For the text-containing cell, return its midpoint in [x, y] coordinate format. 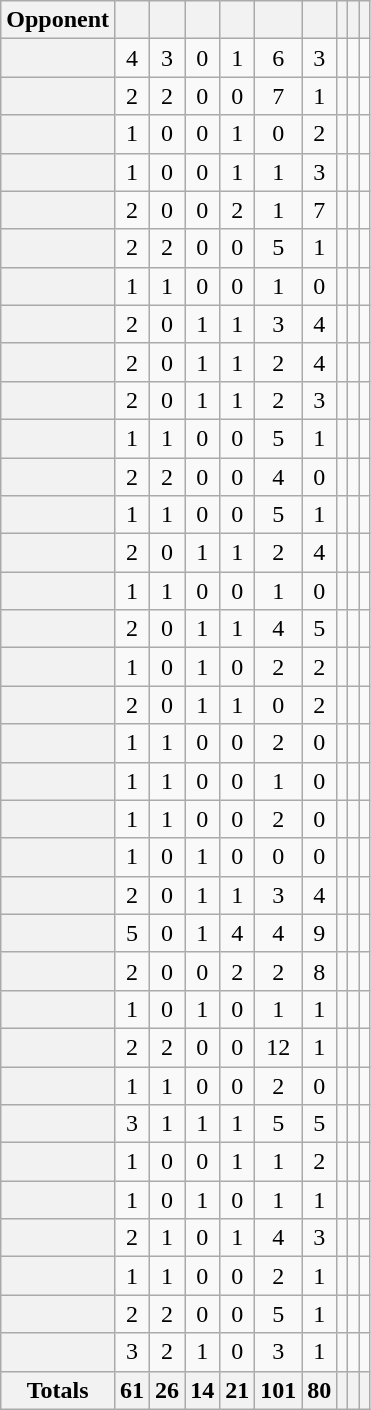
26 [168, 1390]
21 [238, 1390]
12 [278, 1047]
14 [202, 1390]
61 [132, 1390]
Opponent [58, 20]
9 [320, 933]
6 [278, 58]
101 [278, 1390]
80 [320, 1390]
8 [320, 971]
Totals [58, 1390]
